From the cell containing the given text, extract its center point as [x, y] coordinate. 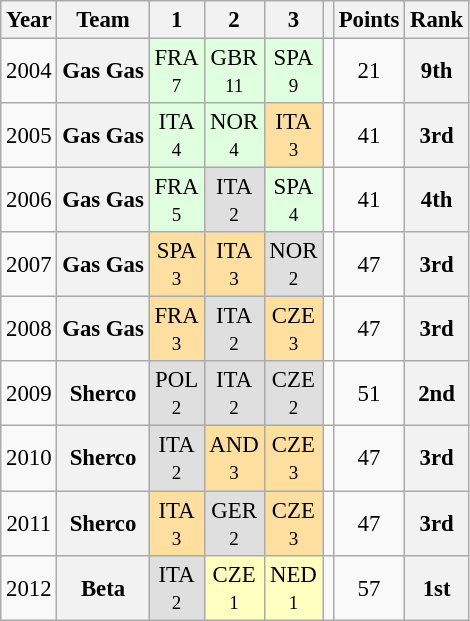
NED1 [294, 588]
GBR11 [234, 72]
2004 [29, 72]
Points [368, 20]
Beta [103, 588]
2005 [29, 136]
FRA5 [176, 200]
NOR2 [294, 264]
SPA4 [294, 200]
2010 [29, 458]
2008 [29, 330]
2nd [437, 394]
4th [437, 200]
Rank [437, 20]
57 [368, 588]
Year [29, 20]
21 [368, 72]
GER2 [234, 524]
1 [176, 20]
FRA7 [176, 72]
2006 [29, 200]
3 [294, 20]
POL2 [176, 394]
Team [103, 20]
2012 [29, 588]
2 [234, 20]
AND3 [234, 458]
CZE2 [294, 394]
51 [368, 394]
FRA3 [176, 330]
2009 [29, 394]
1st [437, 588]
SPA9 [294, 72]
2011 [29, 524]
9th [437, 72]
SPA3 [176, 264]
CZE1 [234, 588]
2007 [29, 264]
NOR4 [234, 136]
ITA4 [176, 136]
